Detect which cell encompasses the target text, then output its [x, y] center coordinate. 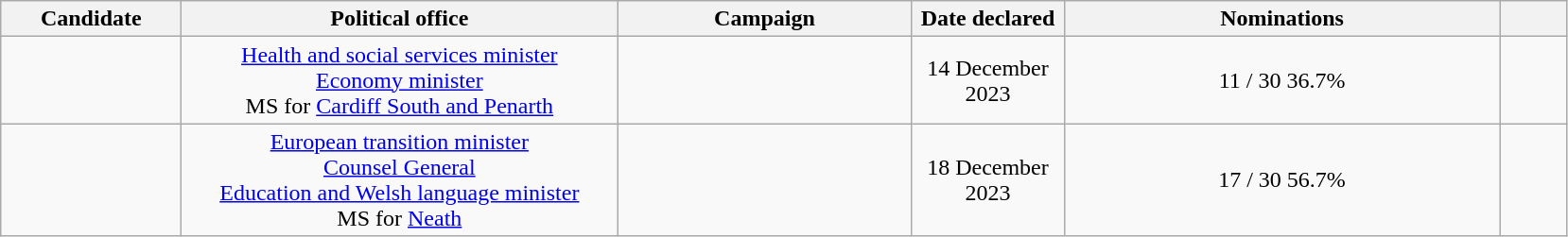
Campaign [764, 19]
Nominations [1282, 19]
Date declared [987, 19]
17 / 30 56.7% [1282, 179]
Health and social services minister Economy minister MS for Cardiff South and Penarth [399, 80]
Political office [399, 19]
11 / 30 36.7% [1282, 80]
14 December 2023 [987, 80]
18 December 2023 [987, 179]
European transition minister Counsel General Education and Welsh language minister MS for Neath [399, 179]
Candidate [91, 19]
